Find where the given text appears and provide that cell's center as (x, y) coordinate. 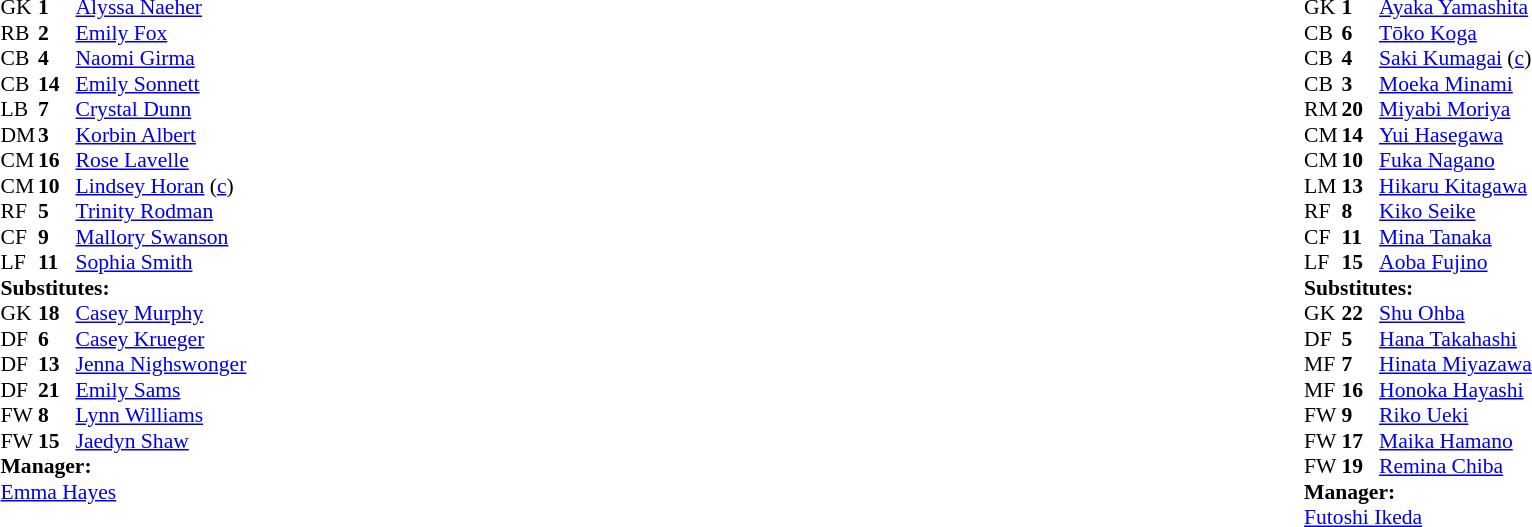
2 (57, 33)
Mallory Swanson (162, 237)
Emily Sonnett (162, 84)
Sophia Smith (162, 263)
Riko Ueki (1456, 415)
Honoka Hayashi (1456, 390)
21 (57, 390)
Lindsey Horan (c) (162, 186)
Naomi Girma (162, 59)
Emily Sams (162, 390)
Korbin Albert (162, 135)
Miyabi Moriya (1456, 109)
RB (19, 33)
Hana Takahashi (1456, 339)
Jaedyn Shaw (162, 441)
Casey Krueger (162, 339)
Fuka Nagano (1456, 161)
Jenna Nighswonger (162, 365)
Rose Lavelle (162, 161)
Mina Tanaka (1456, 237)
Shu Ohba (1456, 313)
Lynn Williams (162, 415)
Maika Hamano (1456, 441)
22 (1361, 313)
Tōko Koga (1456, 33)
Moeka Minami (1456, 84)
19 (1361, 467)
DM (19, 135)
LM (1323, 186)
LB (19, 109)
Hikaru Kitagawa (1456, 186)
17 (1361, 441)
20 (1361, 109)
Remina Chiba (1456, 467)
RM (1323, 109)
Emily Fox (162, 33)
Hinata Miyazawa (1456, 365)
18 (57, 313)
Emma Hayes (123, 492)
Kiko Seike (1456, 211)
Casey Murphy (162, 313)
Crystal Dunn (162, 109)
Trinity Rodman (162, 211)
Yui Hasegawa (1456, 135)
Aoba Fujino (1456, 263)
Saki Kumagai (c) (1456, 59)
